Extract the (x, y) coordinate from the center of the cell holding the provided text.  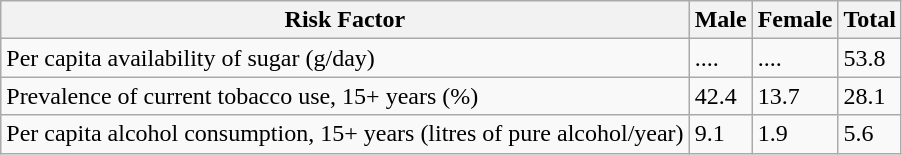
28.1 (870, 96)
Per capita availability of sugar (g/day) (345, 58)
Female (795, 20)
1.9 (795, 134)
42.4 (720, 96)
Male (720, 20)
5.6 (870, 134)
13.7 (795, 96)
Prevalence of current tobacco use, 15+ years (%) (345, 96)
Total (870, 20)
Per capita alcohol consumption, 15+ years (litres of pure alcohol/year) (345, 134)
9.1 (720, 134)
53.8 (870, 58)
Risk Factor (345, 20)
